Search for the cell housing the specified text and yield its [X, Y] center coordinate. 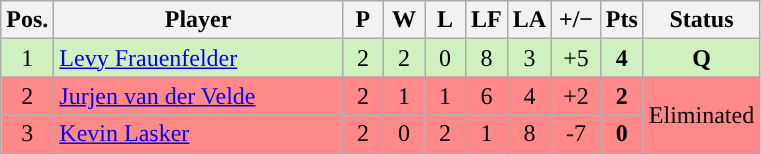
+/− [576, 20]
P [362, 20]
Kevin Lasker [198, 134]
Q [701, 58]
6 [487, 96]
+2 [576, 96]
+5 [576, 58]
LF [487, 20]
L [444, 20]
Jurjen van der Velde [198, 96]
Pos. [28, 20]
-7 [576, 134]
Pts [622, 20]
W [404, 20]
LA [529, 20]
Player [198, 20]
Levy Frauenfelder [198, 58]
Eliminated [701, 115]
Status [701, 20]
